Provide the (X, Y) coordinate of the cell's center where the given text is located.  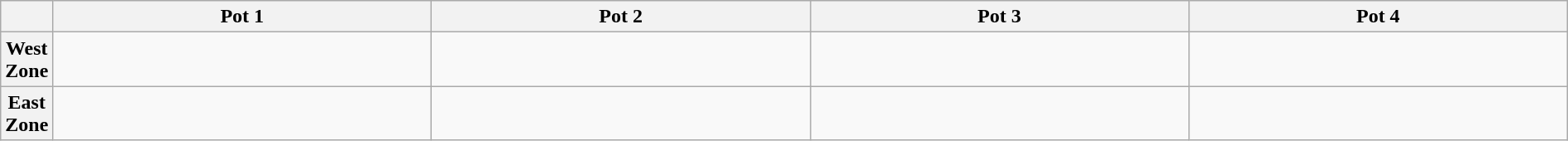
West Zone (26, 60)
Pot 2 (621, 17)
East Zone (26, 113)
Pot 3 (1000, 17)
Pot 1 (242, 17)
Pot 4 (1378, 17)
